From the cell containing the given text, extract its center point as [X, Y] coordinate. 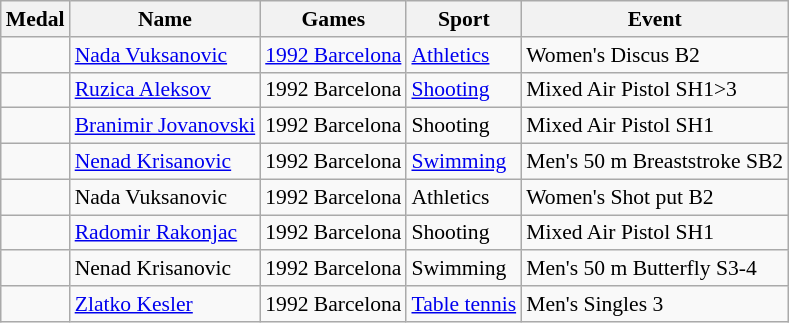
Ruzica Aleksov [166, 90]
Radomir Rakonjac [166, 233]
Men's 50 m Butterfly S3-4 [654, 269]
Medal [36, 19]
Women's Discus B2 [654, 55]
Zlatko Kesler [166, 304]
Mixed Air Pistol SH1>3 [654, 90]
Table tennis [464, 304]
Event [654, 19]
Men's Singles 3 [654, 304]
Branimir Jovanovski [166, 126]
Games [333, 19]
Sport [464, 19]
Name [166, 19]
Women's Shot put B2 [654, 197]
Men's 50 m Breaststroke SB2 [654, 162]
